Output the (x, y) coordinate of the center of the cell containing the given text.  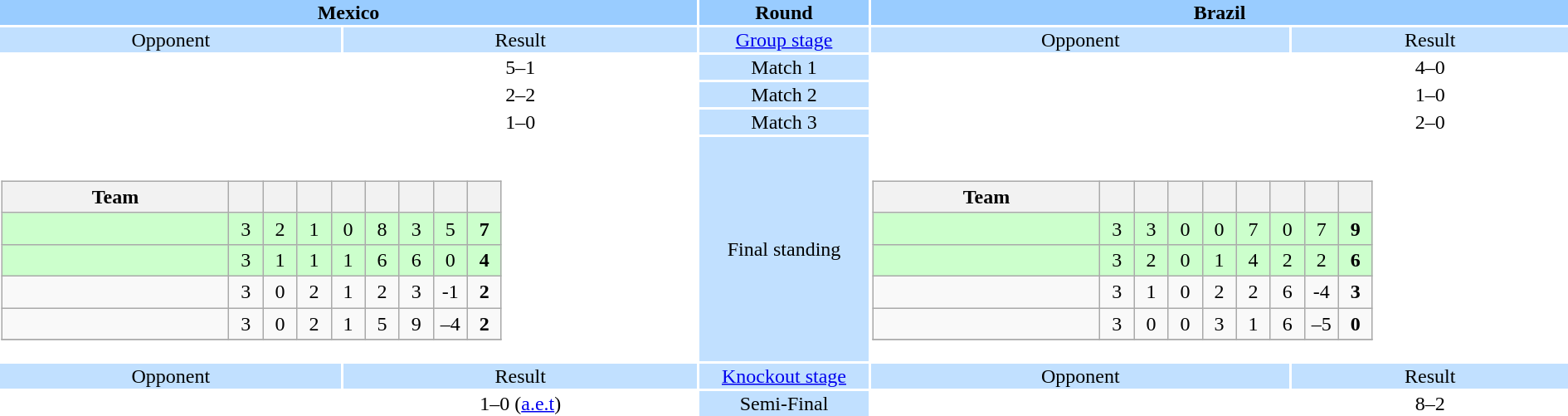
Mexico (348, 12)
Brazil (1220, 12)
Knockout stage (784, 376)
8 (382, 228)
Round (784, 12)
Group stage (784, 40)
Match 2 (784, 95)
8–2 (1430, 404)
1–0 (a.e.t) (521, 404)
Match 1 (784, 67)
Team 3 3 0 0 7 0 7 9 3 2 0 1 4 2 2 6 3 1 0 2 2 6 -4 3 3 0 0 3 1 6 –5 0 (1220, 249)
Team 3 2 1 0 8 3 5 7 3 1 1 1 6 6 0 4 3 0 2 1 2 3 -1 2 3 0 2 1 5 9 –4 2 (348, 249)
Final standing (784, 249)
–4 (450, 323)
4–0 (1430, 67)
Semi-Final (784, 404)
5–1 (521, 67)
-1 (450, 291)
-4 (1321, 291)
2–0 (1430, 122)
2–2 (521, 95)
Match 3 (784, 122)
–5 (1321, 323)
